Output the (X, Y) coordinate of the center of the cell containing the given text.  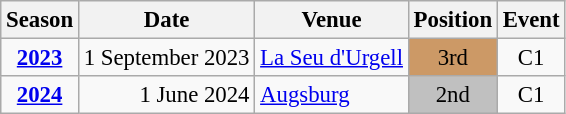
La Seu d'Urgell (332, 58)
Date (166, 20)
Position (452, 20)
2024 (40, 95)
Event (531, 20)
1 June 2024 (166, 95)
1 September 2023 (166, 58)
Augsburg (332, 95)
2nd (452, 95)
Season (40, 20)
3rd (452, 58)
2023 (40, 58)
Venue (332, 20)
